Output the [X, Y] coordinate of the center of the cell containing the given text.  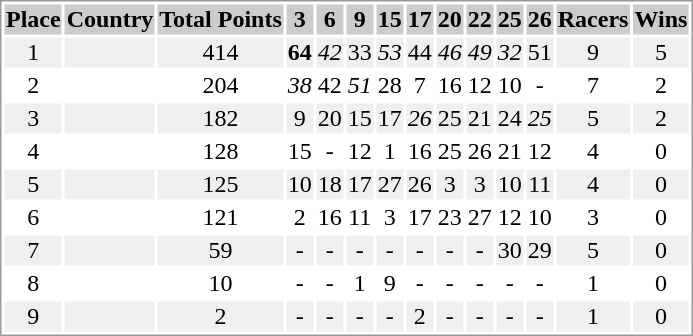
44 [420, 53]
24 [510, 119]
121 [220, 217]
Country [110, 19]
46 [450, 53]
18 [330, 185]
8 [33, 283]
59 [220, 251]
Place [33, 19]
22 [480, 19]
204 [220, 85]
128 [220, 151]
Wins [661, 19]
30 [510, 251]
Racers [593, 19]
414 [220, 53]
32 [510, 53]
33 [360, 53]
49 [480, 53]
182 [220, 119]
Total Points [220, 19]
38 [300, 85]
125 [220, 185]
64 [300, 53]
53 [390, 53]
29 [540, 251]
28 [390, 85]
23 [450, 217]
